Return the [X, Y] coordinate for the center point of the cell that contains the specified text.  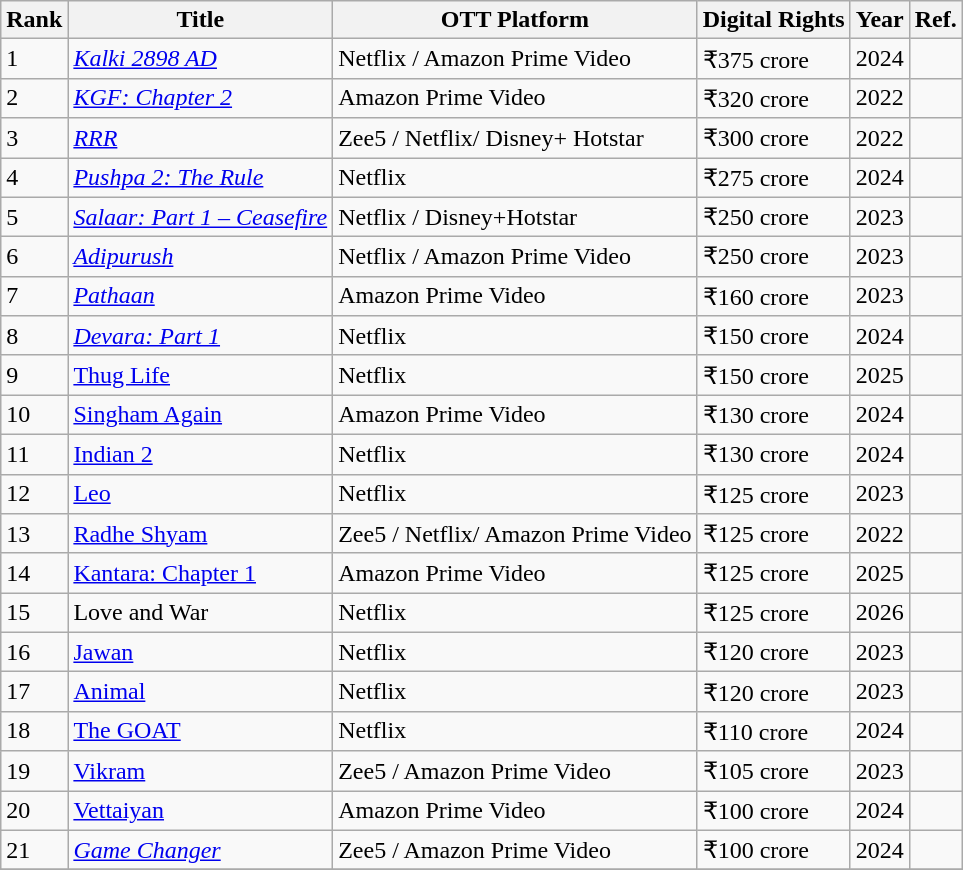
₹275 crore [774, 178]
13 [34, 534]
₹105 crore [774, 771]
₹160 crore [774, 296]
Kantara: Chapter 1 [200, 573]
14 [34, 573]
1 [34, 59]
11 [34, 454]
Leo [200, 494]
OTT Platform [515, 20]
Thug Life [200, 375]
₹110 crore [774, 731]
₹320 crore [774, 98]
Digital Rights [774, 20]
6 [34, 257]
Jawan [200, 652]
12 [34, 494]
15 [34, 613]
Vikram [200, 771]
Year [880, 20]
Radhe Shyam [200, 534]
Netflix / Disney+Hotstar [515, 217]
Devara: Part 1 [200, 336]
Kalki 2898 AD [200, 59]
Adipurush [200, 257]
5 [34, 217]
Salaar: Part 1 – Ceasefire [200, 217]
Indian 2 [200, 454]
₹375 crore [774, 59]
20 [34, 810]
Zee5 / Netflix/ Disney+ Hotstar [515, 138]
KGF: Chapter 2 [200, 98]
7 [34, 296]
8 [34, 336]
Love and War [200, 613]
Animal [200, 692]
9 [34, 375]
Zee5 / Netflix/ Amazon Prime Video [515, 534]
The GOAT [200, 731]
17 [34, 692]
3 [34, 138]
10 [34, 415]
Game Changer [200, 850]
Ref. [936, 20]
2026 [880, 613]
RRR [200, 138]
Title [200, 20]
19 [34, 771]
Vettaiyan [200, 810]
Singham Again [200, 415]
Pathaan [200, 296]
Pushpa 2: The Rule [200, 178]
21 [34, 850]
16 [34, 652]
₹300 crore [774, 138]
Rank [34, 20]
2 [34, 98]
4 [34, 178]
18 [34, 731]
